Locate the cell with the specified text and output its [X, Y] center coordinate. 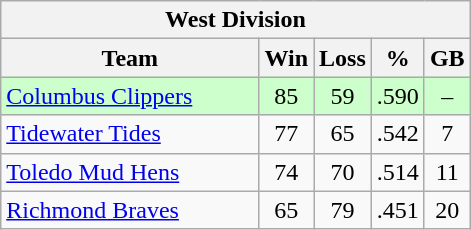
20 [447, 210]
.590 [398, 96]
Tidewater Tides [130, 134]
79 [343, 210]
.514 [398, 172]
Richmond Braves [130, 210]
.542 [398, 134]
77 [286, 134]
Columbus Clippers [130, 96]
.451 [398, 210]
West Division [236, 20]
Win [286, 58]
% [398, 58]
11 [447, 172]
– [447, 96]
Toledo Mud Hens [130, 172]
Team [130, 58]
70 [343, 172]
GB [447, 58]
Loss [343, 58]
74 [286, 172]
85 [286, 96]
59 [343, 96]
7 [447, 134]
